Detect which cell encompasses the target text, then output its [x, y] center coordinate. 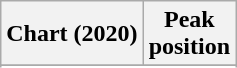
Chart (2020) [72, 34]
Peak position [189, 34]
